Scan for the cell matching the given text and deliver its [X, Y] coordinate at center. 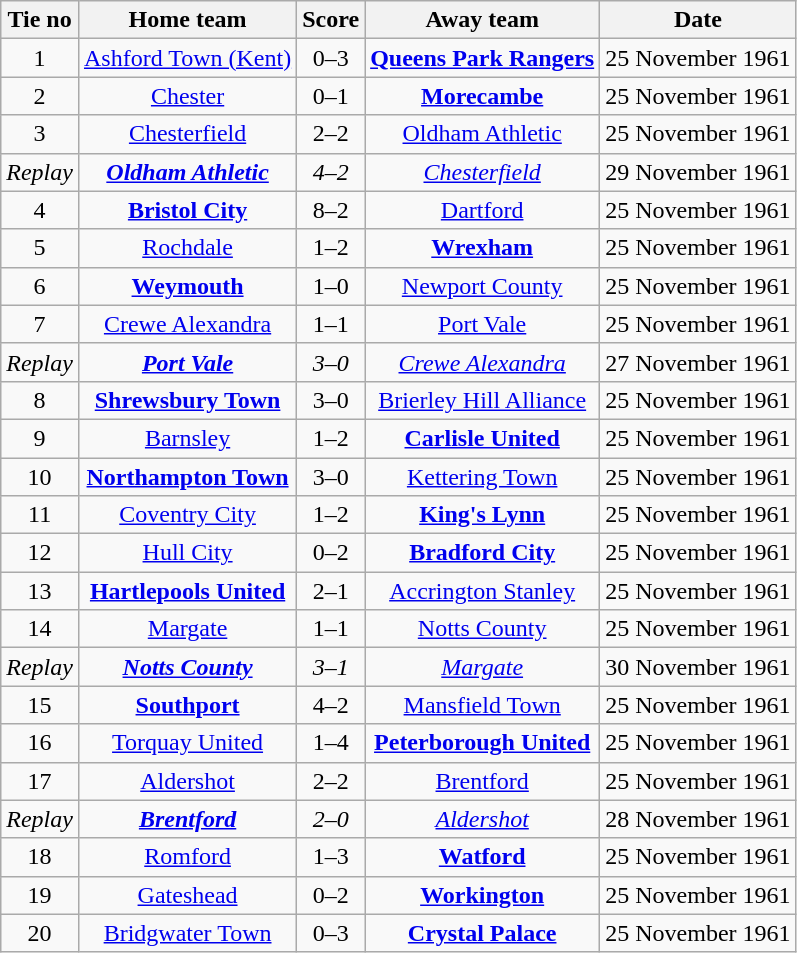
Crystal Palace [482, 933]
17 [40, 781]
12 [40, 553]
Hull City [187, 553]
Kettering Town [482, 477]
Romford [187, 857]
28 November 1961 [698, 819]
Peterborough United [482, 743]
Weymouth [187, 286]
Queens Park Rangers [482, 58]
9 [40, 438]
1–0 [331, 286]
13 [40, 591]
29 November 1961 [698, 172]
Morecambe [482, 96]
Home team [187, 20]
Tie no [40, 20]
Chester [187, 96]
15 [40, 705]
Date [698, 20]
Newport County [482, 286]
11 [40, 515]
16 [40, 743]
30 November 1961 [698, 667]
4 [40, 210]
10 [40, 477]
Bridgwater Town [187, 933]
5 [40, 248]
Watford [482, 857]
6 [40, 286]
Hartlepools United [187, 591]
3 [40, 134]
Rochdale [187, 248]
Away team [482, 20]
2 [40, 96]
Dartford [482, 210]
Torquay United [187, 743]
3–1 [331, 667]
0–1 [331, 96]
2–1 [331, 591]
8 [40, 400]
Barnsley [187, 438]
14 [40, 629]
Shrewsbury Town [187, 400]
Gateshead [187, 895]
Northampton Town [187, 477]
27 November 1961 [698, 362]
20 [40, 933]
Workington [482, 895]
Brierley Hill Alliance [482, 400]
7 [40, 324]
18 [40, 857]
2–0 [331, 819]
1 [40, 58]
Southport [187, 705]
1–3 [331, 857]
Carlisle United [482, 438]
Ashford Town (Kent) [187, 58]
1–4 [331, 743]
Coventry City [187, 515]
19 [40, 895]
Score [331, 20]
Wrexham [482, 248]
Bristol City [187, 210]
8–2 [331, 210]
Accrington Stanley [482, 591]
King's Lynn [482, 515]
Bradford City [482, 553]
Mansfield Town [482, 705]
